Search for the cell housing the specified text and yield its [x, y] center coordinate. 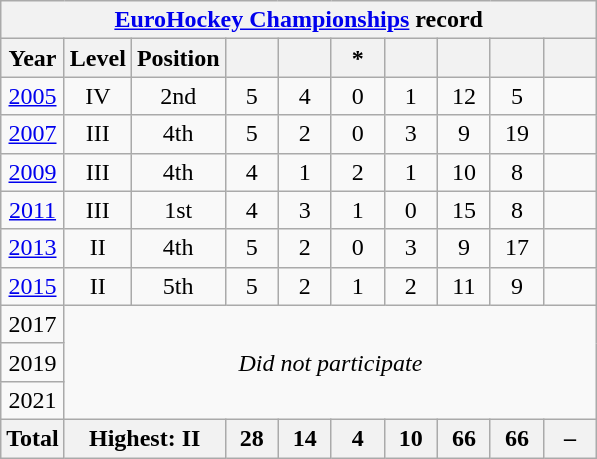
1st [178, 210]
2007 [33, 134]
5th [178, 286]
Total [33, 438]
– [570, 438]
IV [98, 96]
Highest: II [144, 438]
Position [178, 58]
2011 [33, 210]
Did not participate [330, 362]
2nd [178, 96]
2005 [33, 96]
Level [98, 58]
2009 [33, 172]
28 [252, 438]
Year [33, 58]
2017 [33, 324]
15 [464, 210]
2021 [33, 400]
14 [304, 438]
2013 [33, 248]
17 [516, 248]
2015 [33, 286]
* [358, 58]
11 [464, 286]
19 [516, 134]
EuroHockey Championships record [299, 20]
2019 [33, 362]
12 [464, 96]
